Pinpoint the cell where the given text exists, returning its (X, Y) midpoint coordinate. 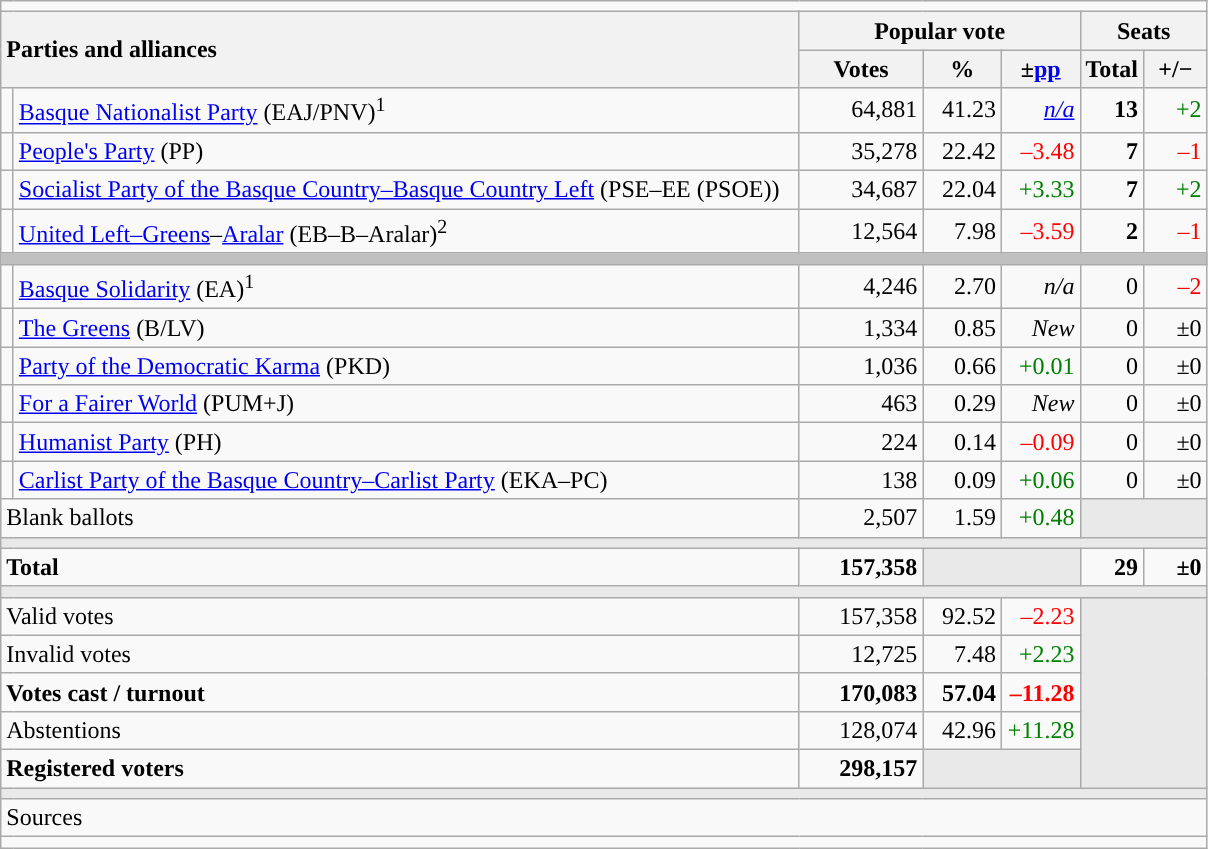
Sources (604, 818)
7.98 (962, 232)
2,507 (861, 518)
–2 (1176, 286)
Blank ballots (400, 518)
34,687 (861, 190)
% (962, 69)
Humanist Party (PH) (406, 442)
Invalid votes (400, 654)
4,246 (861, 286)
Votes cast / turnout (400, 692)
Parties and alliances (400, 50)
0.29 (962, 404)
+0.01 (1040, 366)
1,334 (861, 328)
+3.33 (1040, 190)
0.66 (962, 366)
+2.23 (1040, 654)
Registered voters (400, 769)
Votes (861, 69)
Basque Nationalist Party (EAJ/PNV)1 (406, 110)
92.52 (962, 616)
Seats (1144, 31)
+11.28 (1040, 731)
–3.59 (1040, 232)
Popular vote (940, 31)
Abstentions (400, 731)
12,564 (861, 232)
–11.28 (1040, 692)
128,074 (861, 731)
The Greens (B/LV) (406, 328)
42.96 (962, 731)
29 (1112, 567)
1,036 (861, 366)
–0.09 (1040, 442)
64,881 (861, 110)
±pp (1040, 69)
7.48 (962, 654)
Carlist Party of the Basque Country–Carlist Party (EKA–PC) (406, 480)
13 (1112, 110)
Valid votes (400, 616)
463 (861, 404)
138 (861, 480)
Party of the Democratic Karma (PKD) (406, 366)
+0.48 (1040, 518)
–2.23 (1040, 616)
+/− (1176, 69)
–3.48 (1040, 151)
57.04 (962, 692)
41.23 (962, 110)
35,278 (861, 151)
For a Fairer World (PUM+J) (406, 404)
Basque Solidarity (EA)1 (406, 286)
2.70 (962, 286)
298,157 (861, 769)
224 (861, 442)
0.14 (962, 442)
Socialist Party of the Basque Country–Basque Country Left (PSE–EE (PSOE)) (406, 190)
1.59 (962, 518)
0.09 (962, 480)
People's Party (PP) (406, 151)
0.85 (962, 328)
2 (1112, 232)
22.42 (962, 151)
+0.06 (1040, 480)
170,083 (861, 692)
22.04 (962, 190)
United Left–Greens–Aralar (EB–B–Aralar)2 (406, 232)
12,725 (861, 654)
